Extract the [x, y] coordinate from the center of the cell holding the provided text.  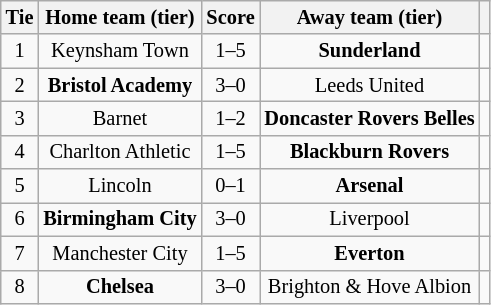
Away team (tier) [370, 17]
Blackburn Rovers [370, 152]
Manchester City [120, 253]
Doncaster Rovers Belles [370, 118]
Lincoln [120, 186]
1–2 [231, 118]
3 [20, 118]
5 [20, 186]
Brighton & Hove Albion [370, 287]
Chelsea [120, 287]
Sunderland [370, 51]
Liverpool [370, 219]
Leeds United [370, 85]
7 [20, 253]
1 [20, 51]
Home team (tier) [120, 17]
6 [20, 219]
Bristol Academy [120, 85]
2 [20, 85]
0–1 [231, 186]
Charlton Athletic [120, 152]
Barnet [120, 118]
Arsenal [370, 186]
4 [20, 152]
Keynsham Town [120, 51]
Tie [20, 17]
Birmingham City [120, 219]
8 [20, 287]
Score [231, 17]
Everton [370, 253]
